Provide the (X, Y) coordinate of the cell's center where the given text is located.  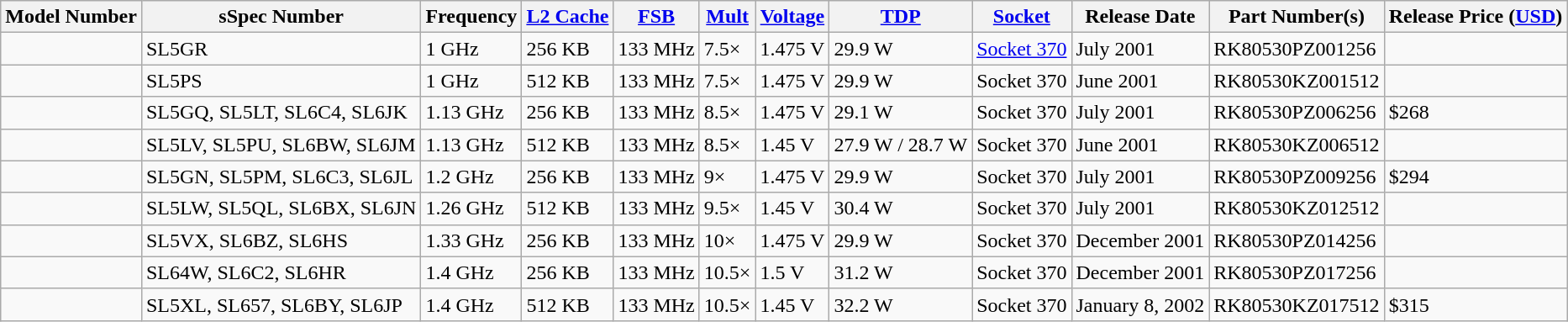
TDP (901, 17)
SL5GN, SL5PM, SL6C3, SL6JL (281, 177)
1.26 GHz (471, 209)
RK80530KZ006512 (1297, 145)
1.2 GHz (471, 177)
SL5LW, SL5QL, SL6BX, SL6JN (281, 209)
sSpec Number (281, 17)
9× (728, 177)
SL5GQ, SL5LT, SL6C4, SL6JK (281, 113)
Part Number(s) (1297, 17)
SL5GR (281, 49)
$315 (1476, 304)
$268 (1476, 113)
RK80530PZ006256 (1297, 113)
30.4 W (901, 209)
RK80530PZ009256 (1297, 177)
32.2 W (901, 304)
29.1 W (901, 113)
Socket (1022, 17)
SL5VX, SL6BZ, SL6HS (281, 240)
1.33 GHz (471, 240)
RK80530PZ001256 (1297, 49)
January 8, 2002 (1140, 304)
31.2 W (901, 272)
1.5 V (792, 272)
Release Price (USD) (1476, 17)
Release Date (1140, 17)
Frequency (471, 17)
$294 (1476, 177)
27.9 W / 28.7 W (901, 145)
SL5XL, SL657, SL6BY, SL6JP (281, 304)
RK80530PZ014256 (1297, 240)
Model Number (71, 17)
9.5× (728, 209)
RK80530KZ017512 (1297, 304)
FSB (656, 17)
L2 Cache (568, 17)
SL5PS (281, 81)
RK80530KZ012512 (1297, 209)
Voltage (792, 17)
SL5LV, SL5PU, SL6BW, SL6JM (281, 145)
RK80530KZ001512 (1297, 81)
RK80530PZ017256 (1297, 272)
Mult (728, 17)
SL64W, SL6C2, SL6HR (281, 272)
10× (728, 240)
